For the text-containing cell, return its midpoint in [X, Y] coordinate format. 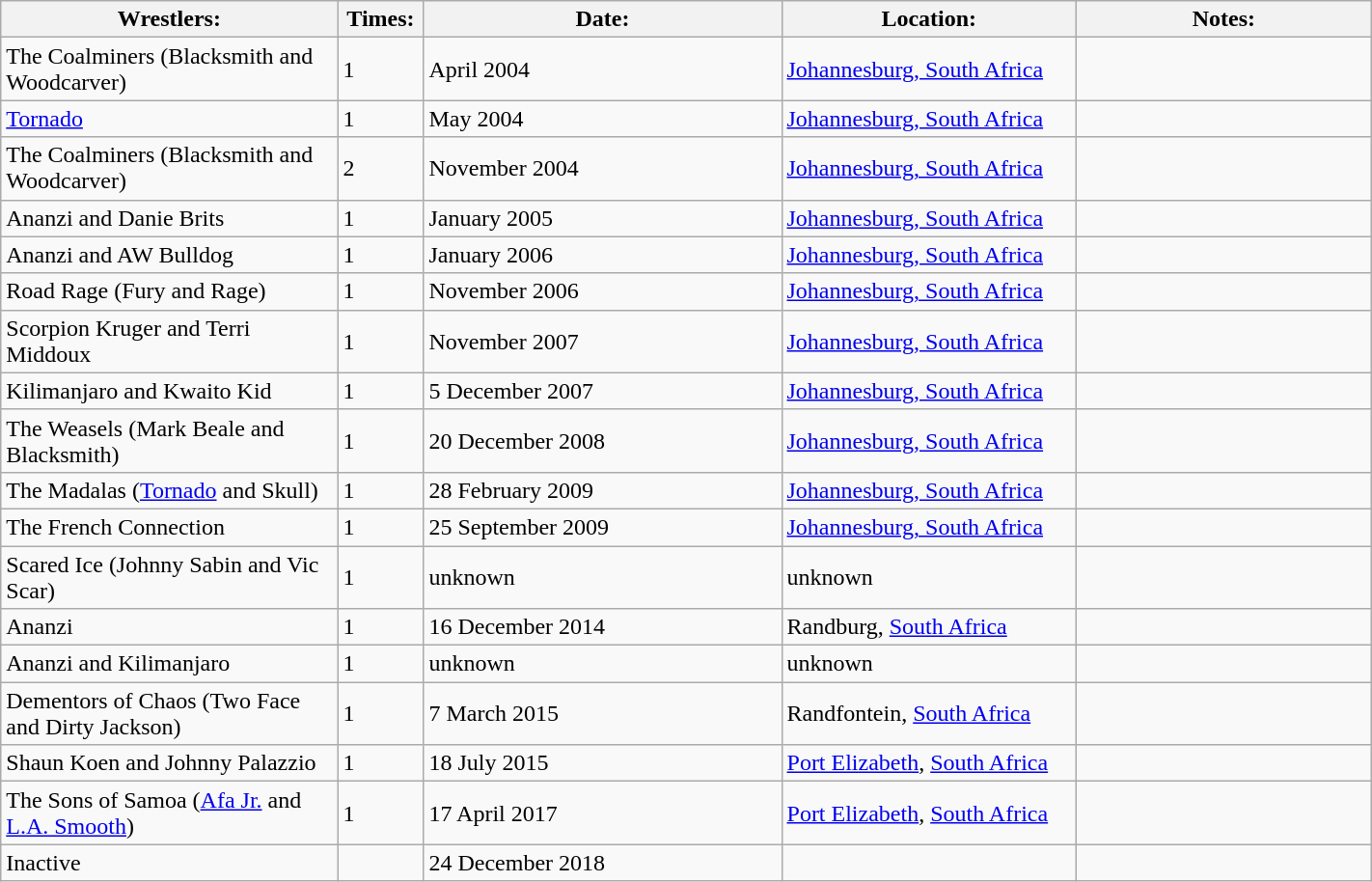
Shaun Koen and Johnny Palazzio [170, 763]
5 December 2007 [602, 391]
The Weasels (Mark Beale and Blacksmith) [170, 440]
Wrestlers: [170, 19]
Ananzi and Danie Brits [170, 218]
Ananzi and Kilimanjaro [170, 664]
17 April 2017 [602, 813]
November 2007 [602, 342]
Kilimanjaro and Kwaito Kid [170, 391]
Ananzi and AW Bulldog [170, 255]
November 2006 [602, 291]
25 September 2009 [602, 527]
January 2005 [602, 218]
28 February 2009 [602, 490]
20 December 2008 [602, 440]
Randfontein, South Africa [929, 714]
Times: [380, 19]
January 2006 [602, 255]
Dementors of Chaos (Two Face and Dirty Jackson) [170, 714]
2 [380, 168]
Location: [929, 19]
The Madalas (Tornado and Skull) [170, 490]
16 December 2014 [602, 627]
Scorpion Kruger and Terri Middoux [170, 342]
Inactive [170, 863]
Ananzi [170, 627]
18 July 2015 [602, 763]
Date: [602, 19]
7 March 2015 [602, 714]
24 December 2018 [602, 863]
November 2004 [602, 168]
Road Rage (Fury and Rage) [170, 291]
The Sons of Samoa (Afa Jr. and L.A. Smooth) [170, 813]
The French Connection [170, 527]
Notes: [1224, 19]
April 2004 [602, 69]
May 2004 [602, 119]
Randburg, South Africa [929, 627]
Tornado [170, 119]
Scared Ice (Johnny Sabin and Vic Scar) [170, 577]
